Provide the (x, y) coordinate of the cell's center where the given text is located.  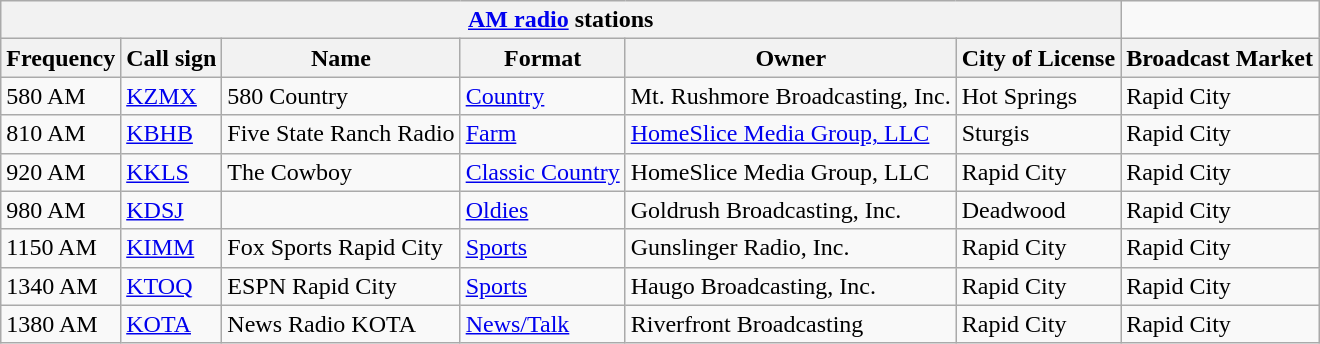
Gunslinger Radio, Inc. (790, 248)
KZMX (172, 96)
KKLS (172, 172)
Name (341, 58)
ESPN Rapid City (341, 286)
KOTA (172, 324)
580 Country (341, 96)
810 AM (61, 134)
City of License (1038, 58)
Hot Springs (1038, 96)
KBHB (172, 134)
Goldrush Broadcasting, Inc. (790, 210)
Call sign (172, 58)
KTOQ (172, 286)
1340 AM (61, 286)
KDSJ (172, 210)
Deadwood (1038, 210)
1380 AM (61, 324)
News/Talk (542, 324)
Fox Sports Rapid City (341, 248)
Mt. Rushmore Broadcasting, Inc. (790, 96)
Farm (542, 134)
920 AM (61, 172)
Haugo Broadcasting, Inc. (790, 286)
Broadcast Market (1220, 58)
KIMM (172, 248)
Classic Country (542, 172)
The Cowboy (341, 172)
Country (542, 96)
AM radio stations (561, 20)
580 AM (61, 96)
Oldies (542, 210)
Riverfront Broadcasting (790, 324)
Frequency (61, 58)
Sturgis (1038, 134)
Five State Ranch Radio (341, 134)
980 AM (61, 210)
1150 AM (61, 248)
Format (542, 58)
Owner (790, 58)
News Radio KOTA (341, 324)
